Identify which cell holds the provided text, then report its (X, Y) central coordinate. 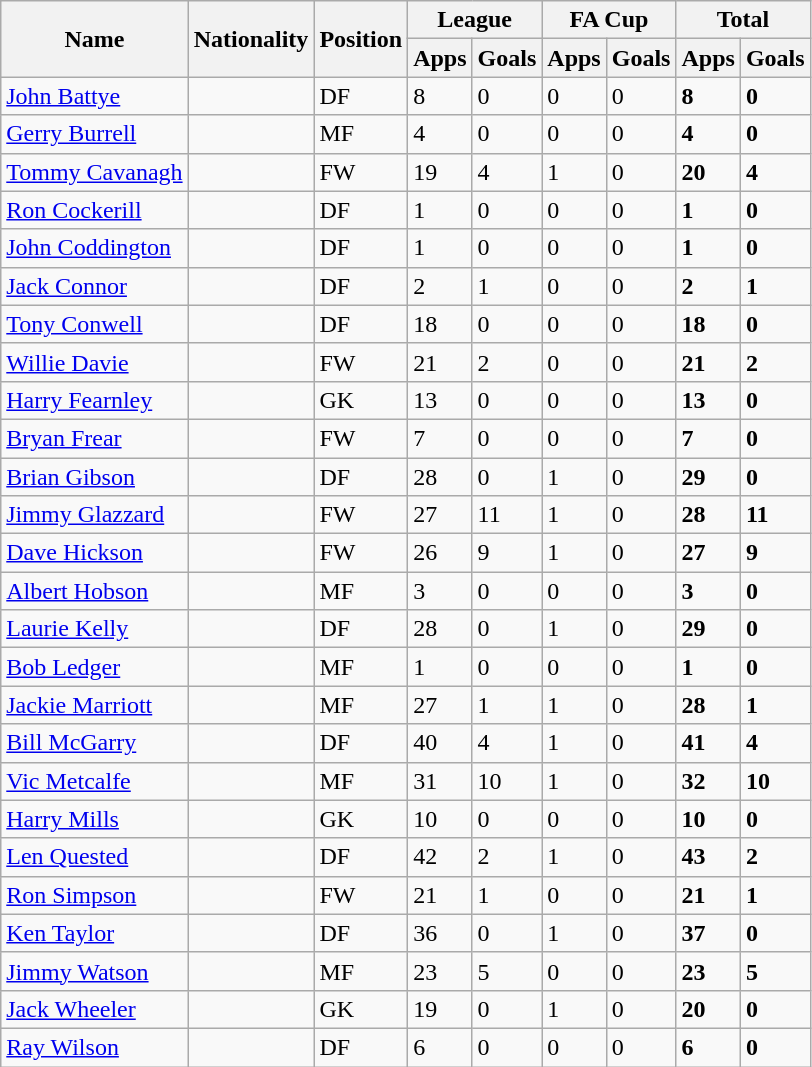
Nationality (251, 39)
Jimmy Watson (94, 971)
Bob Ledger (94, 667)
Len Quested (94, 857)
40 (440, 743)
41 (708, 743)
31 (440, 781)
Ron Cockerill (94, 210)
Brian Gibson (94, 477)
Harry Mills (94, 819)
32 (708, 781)
37 (708, 933)
Bryan Frear (94, 438)
Harry Fearnley (94, 400)
John Coddington (94, 248)
Dave Hickson (94, 553)
Bill McGarry (94, 743)
26 (440, 553)
Jimmy Glazzard (94, 515)
Name (94, 39)
Tommy Cavanagh (94, 172)
Jackie Marriott (94, 705)
John Battye (94, 96)
Vic Metcalfe (94, 781)
Position (361, 39)
Total (743, 20)
Jack Wheeler (94, 1009)
36 (440, 933)
Albert Hobson (94, 591)
FA Cup (609, 20)
42 (440, 857)
Ron Simpson (94, 895)
Ray Wilson (94, 1047)
Laurie Kelly (94, 629)
League (475, 20)
Gerry Burrell (94, 134)
Ken Taylor (94, 933)
Tony Conwell (94, 324)
43 (708, 857)
Jack Connor (94, 286)
Willie Davie (94, 362)
